Pinpoint the cell where the given text exists, returning its [X, Y] midpoint coordinate. 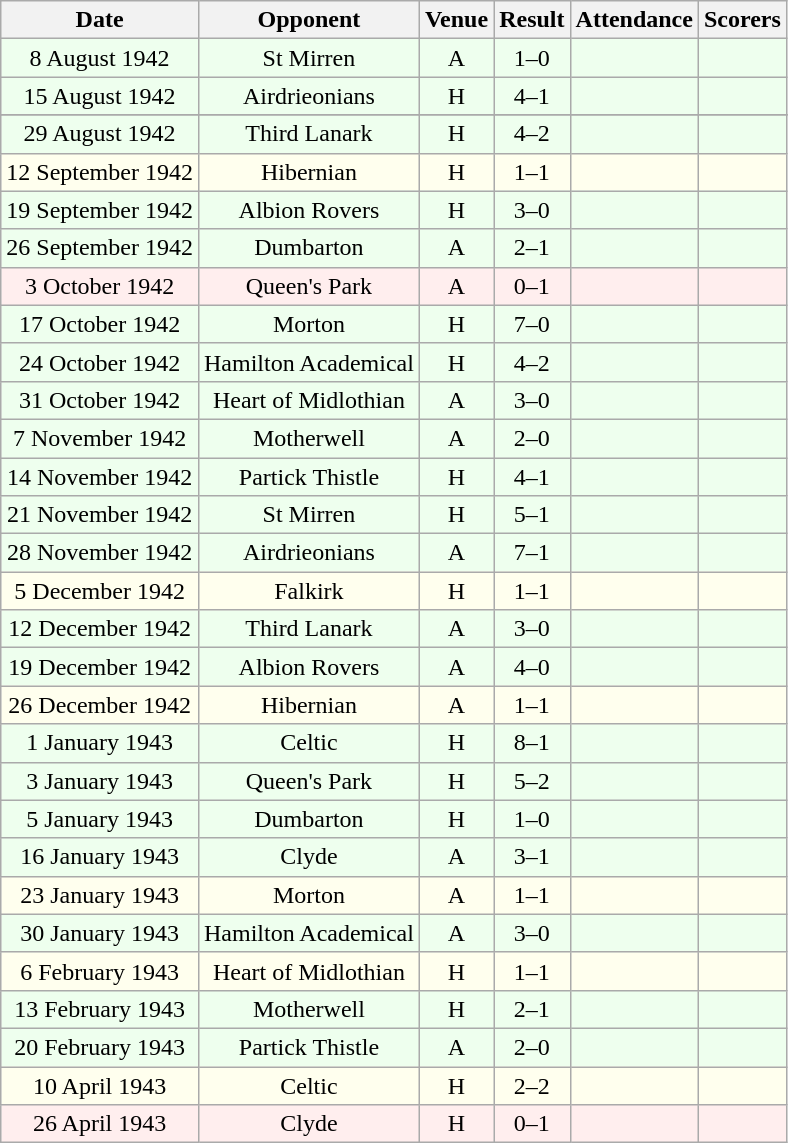
Result [532, 20]
Attendance [634, 20]
23 January 1943 [100, 895]
28 November 1942 [100, 553]
19 December 1942 [100, 667]
26 December 1942 [100, 705]
13 February 1943 [100, 1009]
4–0 [532, 667]
Opponent [308, 20]
5 December 1942 [100, 591]
26 September 1942 [100, 248]
3–1 [532, 857]
19 September 1942 [100, 210]
14 November 1942 [100, 477]
7–1 [532, 553]
Scorers [742, 20]
2–2 [532, 1085]
31 October 1942 [100, 400]
5–1 [532, 515]
15 August 1942 [100, 96]
6 February 1943 [100, 971]
17 October 1942 [100, 324]
20 February 1943 [100, 1047]
8–1 [532, 743]
5–2 [532, 781]
21 November 1942 [100, 515]
5 January 1943 [100, 819]
Date [100, 20]
29 August 1942 [100, 134]
30 January 1943 [100, 933]
3 October 1942 [100, 286]
12 December 1942 [100, 629]
7–0 [532, 324]
Falkirk [308, 591]
24 October 1942 [100, 362]
3 January 1943 [100, 781]
1 January 1943 [100, 743]
Venue [456, 20]
26 April 1943 [100, 1124]
8 August 1942 [100, 58]
7 November 1942 [100, 438]
12 September 1942 [100, 172]
10 April 1943 [100, 1085]
16 January 1943 [100, 857]
